From the cell containing the given text, extract its center point as [x, y] coordinate. 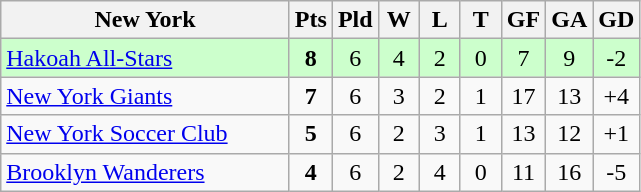
-2 [616, 58]
New York Giants [146, 96]
GF [523, 20]
Pts [310, 20]
12 [570, 134]
W [398, 20]
9 [570, 58]
17 [523, 96]
L [440, 20]
T [480, 20]
8 [310, 58]
New York Soccer Club [146, 134]
+1 [616, 134]
Brooklyn Wanderers [146, 172]
11 [523, 172]
Hakoah All-Stars [146, 58]
+4 [616, 96]
5 [310, 134]
-5 [616, 172]
New York [146, 20]
GD [616, 20]
GA [570, 20]
Pld [355, 20]
16 [570, 172]
